Provide the [X, Y] coordinate of the cell's center where the given text is located.  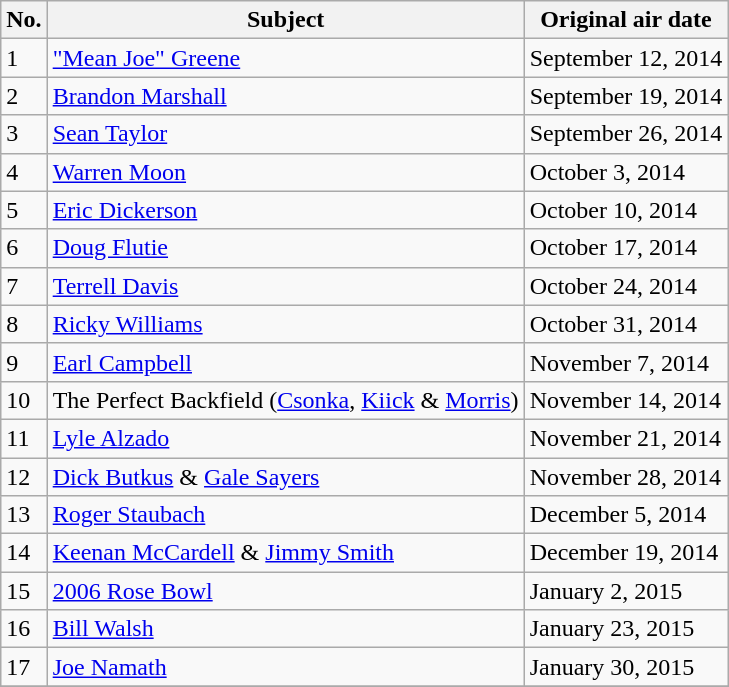
Ricky Williams [286, 324]
6 [24, 248]
Joe Namath [286, 667]
January 2, 2015 [626, 591]
November 28, 2014 [626, 477]
November 14, 2014 [626, 400]
1 [24, 58]
14 [24, 553]
Original air date [626, 20]
5 [24, 210]
The Perfect Backfield (Csonka, Kiick & Morris) [286, 400]
January 30, 2015 [626, 667]
8 [24, 324]
October 10, 2014 [626, 210]
September 26, 2014 [626, 134]
Warren Moon [286, 172]
13 [24, 515]
15 [24, 591]
January 23, 2015 [626, 629]
Brandon Marshall [286, 96]
17 [24, 667]
Keenan McCardell & Jimmy Smith [286, 553]
November 21, 2014 [626, 438]
Eric Dickerson [286, 210]
10 [24, 400]
Sean Taylor [286, 134]
Earl Campbell [286, 362]
2006 Rose Bowl [286, 591]
12 [24, 477]
Dick Butkus & Gale Sayers [286, 477]
December 19, 2014 [626, 553]
No. [24, 20]
October 31, 2014 [626, 324]
3 [24, 134]
"Mean Joe" Greene [286, 58]
Bill Walsh [286, 629]
December 5, 2014 [626, 515]
Terrell Davis [286, 286]
4 [24, 172]
11 [24, 438]
Lyle Alzado [286, 438]
Doug Flutie [286, 248]
September 19, 2014 [626, 96]
Subject [286, 20]
November 7, 2014 [626, 362]
16 [24, 629]
9 [24, 362]
September 12, 2014 [626, 58]
2 [24, 96]
7 [24, 286]
October 3, 2014 [626, 172]
October 17, 2014 [626, 248]
October 24, 2014 [626, 286]
Roger Staubach [286, 515]
